Find where the given text appears and provide that cell's center as [x, y] coordinate. 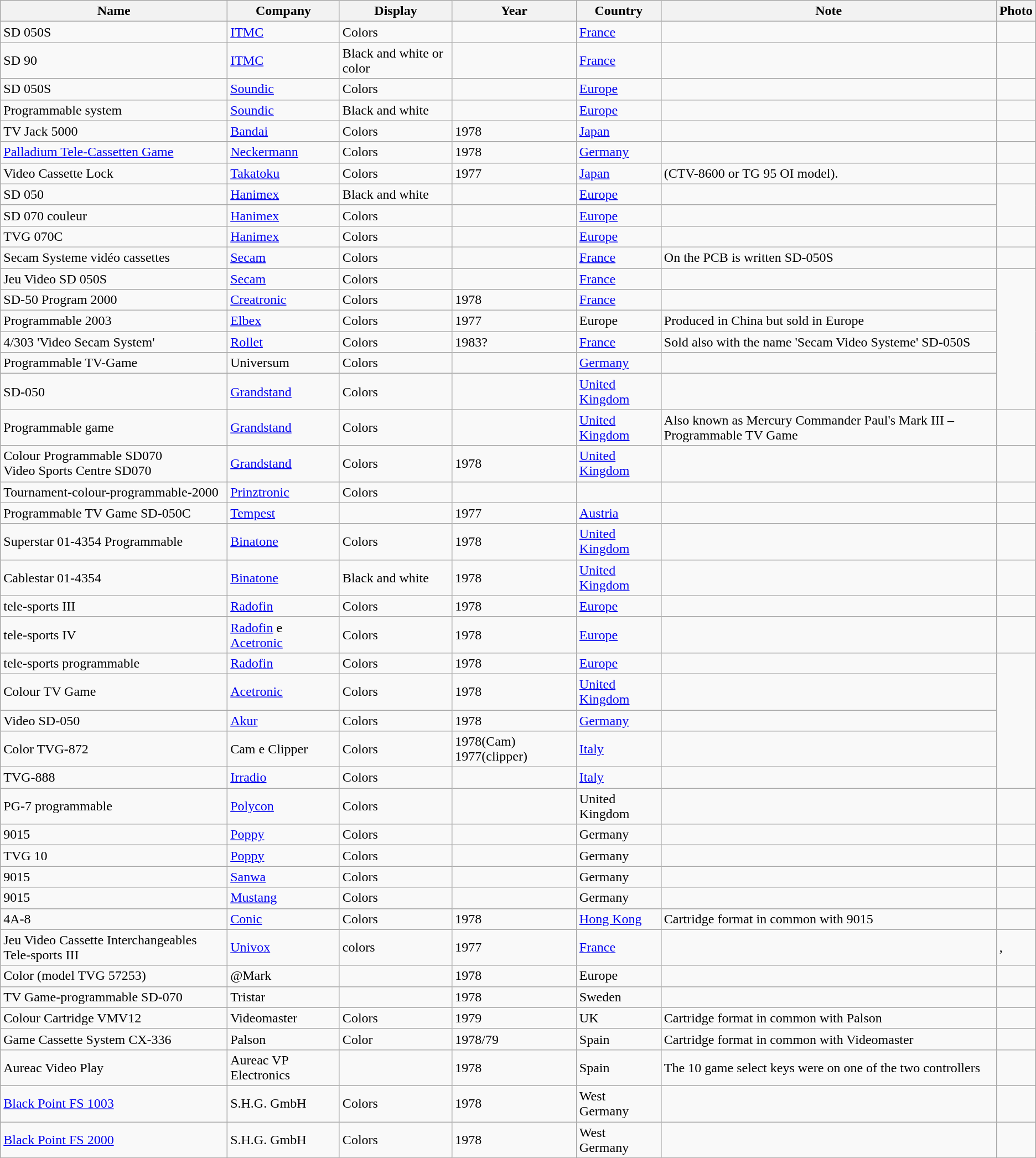
Elbex [283, 321]
Color TVG-872 [114, 749]
@Mark [283, 976]
, [1016, 948]
UK [619, 1018]
SD-50 Program 2000 [114, 300]
Color (model TVG 57253) [114, 976]
Programmable game [114, 427]
Cartridge format in common with 9015 [828, 919]
Aureac VP Electronics [283, 1067]
Photo [1016, 11]
Cartridge format in common with Palson [828, 1018]
colors [395, 948]
1978(Cam) 1977(clipper) [515, 749]
Black Point FS 1003 [114, 1104]
Irradio [283, 778]
Colour Programmable SD070 Video Sports Centre SD070 [114, 464]
Display [395, 11]
1979 [515, 1018]
TV Game-programmable SD-070 [114, 997]
SD 070 couleur [114, 215]
Superstar 01-4354 Programmable [114, 541]
Programmable TV-Game [114, 363]
Video SD-050 [114, 720]
Creatronic [283, 300]
TVG 10 [114, 856]
Programmable system [114, 110]
Acetronic [283, 692]
Cam e Clipper [283, 749]
Univox [283, 948]
Year [515, 11]
Videomaster [283, 1018]
Sweden [619, 997]
Takatoku [283, 173]
Jeu Video Cassette Interchangeables Tele-sports III [114, 948]
Conic [283, 919]
Radofin e Acetronic [283, 634]
Black Point FS 2000 [114, 1139]
Rollet [283, 342]
Colour Cartridge VMV12 [114, 1018]
Tristar [283, 997]
Prinztronic [283, 492]
Bandai [283, 131]
Produced in China but sold in Europe [828, 321]
Black and white or color [395, 61]
Programmable 2003 [114, 321]
TVG-888 [114, 778]
Tempest [283, 513]
Also known as Mercury Commander Paul's Mark III – Programmable TV Game [828, 427]
The 10 game select keys were on one of the two controllers [828, 1067]
Palladium Tele-Cassetten Game [114, 152]
Neckermann [283, 152]
4A-8 [114, 919]
TVG 070C [114, 236]
Country [619, 11]
Game Cassette System CX-336 [114, 1039]
tele-sports III [114, 606]
1978/79 [515, 1039]
Sold also with the name 'Secam Video Systeme' SD-050S [828, 342]
SD-050 [114, 392]
Name [114, 11]
Note [828, 11]
Secam Systeme vidéo cassettes [114, 257]
Jeu Video SD 050S [114, 278]
Sanwa [283, 877]
PG-7 programmable [114, 806]
Video Cassette Lock [114, 173]
4/303 'Video Secam System' [114, 342]
SD 050 [114, 194]
Hong Kong [619, 919]
Aureac Video Play [114, 1067]
Akur [283, 720]
Company [283, 11]
Cartridge format in common with Videomaster [828, 1039]
tele-sports IV [114, 634]
Austria [619, 513]
Tournament-colour-programmable-2000 [114, 492]
SD 90 [114, 61]
Palson [283, 1039]
Mustang [283, 898]
tele-sports programmable [114, 663]
TV Jack 5000 [114, 131]
Polycon [283, 806]
(CTV-8600 or TG 95 OI model). [828, 173]
Universum [283, 363]
Programmable TV Game SD-050C [114, 513]
On the PCB is written SD-050S [828, 257]
Color [395, 1039]
Colour TV Game [114, 692]
1983? [515, 342]
Cablestar 01-4354 [114, 578]
